Capture the cell that displays the provided text and extract its [X, Y] central coordinate. 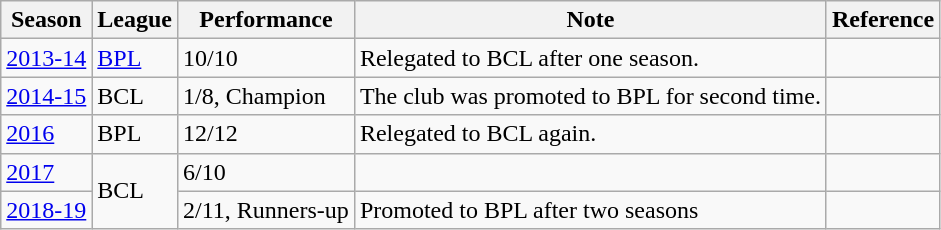
2014-15 [46, 96]
10/10 [266, 58]
Reference [882, 20]
2013-14 [46, 58]
Season [46, 20]
6/10 [266, 172]
12/12 [266, 134]
The club was promoted to BPL for second time. [590, 96]
1/8, Champion [266, 96]
Performance [266, 20]
Promoted to BPL after two seasons [590, 210]
League [135, 20]
Relegated to BCL after one season. [590, 58]
Relegated to BCL again. [590, 134]
2016 [46, 134]
2/11, Runners-up [266, 210]
Note [590, 20]
2017 [46, 172]
2018-19 [46, 210]
